For the text-containing cell, return its midpoint in (X, Y) coordinate format. 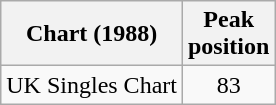
Chart (1988) (92, 34)
UK Singles Chart (92, 85)
Peakposition (228, 34)
83 (228, 85)
